Return (x, y) of the center of cell containing provided text 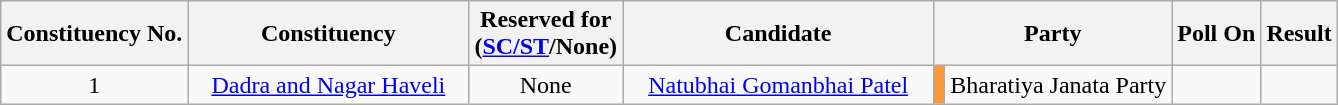
Constituency No. (94, 34)
Reserved for(SC/ST/None) (546, 34)
Natubhai Gomanbhai Patel (778, 85)
Party (1053, 34)
Candidate (778, 34)
Constituency (328, 34)
1 (94, 85)
Dadra and Nagar Haveli (328, 85)
Result (1299, 34)
Bharatiya Janata Party (1058, 85)
Poll On (1216, 34)
None (546, 85)
